Find where the given text appears and provide that cell's center as (x, y) coordinate. 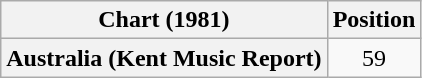
Chart (1981) (164, 20)
59 (374, 58)
Position (374, 20)
Australia (Kent Music Report) (164, 58)
